For the text-containing cell, return its midpoint in (X, Y) coordinate format. 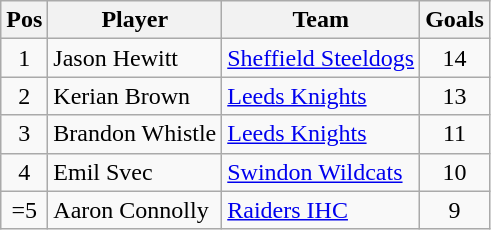
Brandon Whistle (135, 134)
Team (321, 20)
Player (135, 20)
Raiders IHC (321, 210)
10 (455, 172)
Goals (455, 20)
9 (455, 210)
Pos (24, 20)
11 (455, 134)
14 (455, 58)
1 (24, 58)
Jason Hewitt (135, 58)
Sheffield Steeldogs (321, 58)
Swindon Wildcats (321, 172)
2 (24, 96)
=5 (24, 210)
Aaron Connolly (135, 210)
3 (24, 134)
Emil Svec (135, 172)
13 (455, 96)
Kerian Brown (135, 96)
4 (24, 172)
